Detect which cell encompasses the target text, then output its (X, Y) center coordinate. 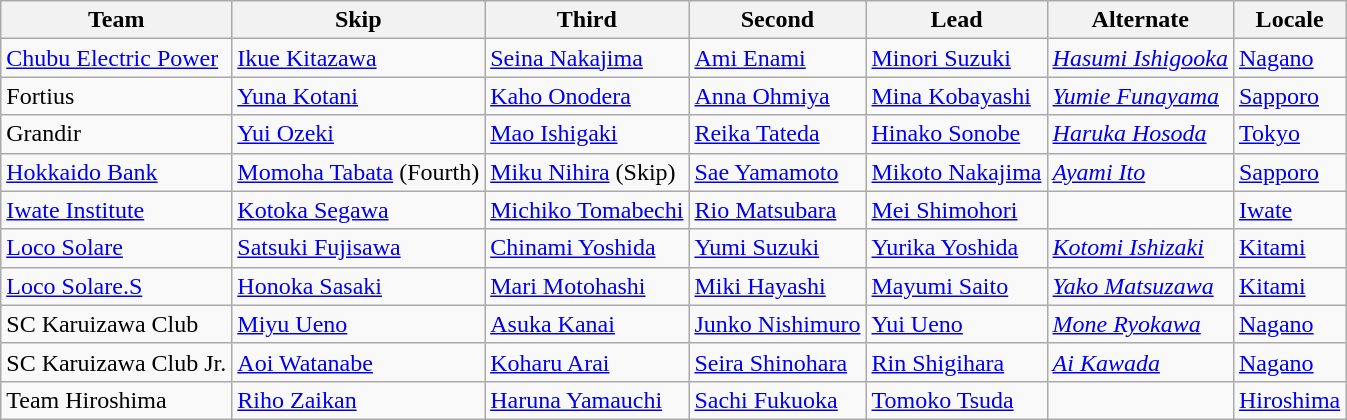
Minori Suzuki (956, 58)
Yako Matsuzawa (1140, 286)
Anna Ohmiya (778, 96)
Yuna Kotani (358, 96)
Sae Yamamoto (778, 172)
Kaho Onodera (587, 96)
Miyu Ueno (358, 324)
Mikoto Nakajima (956, 172)
Michiko Tomabechi (587, 210)
Alternate (1140, 20)
Team Hiroshima (116, 400)
Yui Ozeki (358, 134)
Mao Ishigaki (587, 134)
Sachi Fukuoka (778, 400)
Miku Nihira (Skip) (587, 172)
Tomoko Tsuda (956, 400)
Hasumi Ishigooka (1140, 58)
Ami Enami (778, 58)
Riho Zaikan (358, 400)
Ayami Ito (1140, 172)
Locale (1289, 20)
Grandir (116, 134)
Hinako Sonobe (956, 134)
Honoka Sasaki (358, 286)
Yumie Funayama (1140, 96)
Koharu Arai (587, 362)
Momoha Tabata (Fourth) (358, 172)
Second (778, 20)
Satsuki Fujisawa (358, 248)
Chubu Electric Power (116, 58)
Lead (956, 20)
SC Karuizawa Club Jr. (116, 362)
Seira Shinohara (778, 362)
Rio Matsubara (778, 210)
Loco Solare (116, 248)
Iwate Institute (116, 210)
Mari Motohashi (587, 286)
Reika Tateda (778, 134)
Yurika Yoshida (956, 248)
Aoi Watanabe (358, 362)
Asuka Kanai (587, 324)
Loco Solare.S (116, 286)
Mina Kobayashi (956, 96)
Iwate (1289, 210)
Yui Ueno (956, 324)
Third (587, 20)
Fortius (116, 96)
Team (116, 20)
Kotoka Segawa (358, 210)
Chinami Yoshida (587, 248)
Hokkaido Bank (116, 172)
Ikue Kitazawa (358, 58)
Miki Hayashi (778, 286)
Seina Nakajima (587, 58)
Hiroshima (1289, 400)
Haruka Hosoda (1140, 134)
Rin Shigihara (956, 362)
Junko Nishimuro (778, 324)
SC Karuizawa Club (116, 324)
Ai Kawada (1140, 362)
Mayumi Saito (956, 286)
Mone Ryokawa (1140, 324)
Kotomi Ishizaki (1140, 248)
Tokyo (1289, 134)
Mei Shimohori (956, 210)
Haruna Yamauchi (587, 400)
Skip (358, 20)
Yumi Suzuki (778, 248)
